Output the (X, Y) coordinate of the center of the cell containing the given text.  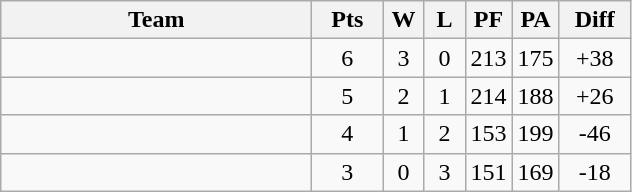
153 (488, 134)
Diff (594, 20)
-46 (594, 134)
4 (348, 134)
W (404, 20)
Team (156, 20)
PA (536, 20)
-18 (594, 172)
6 (348, 58)
199 (536, 134)
Pts (348, 20)
188 (536, 96)
213 (488, 58)
PF (488, 20)
L (444, 20)
151 (488, 172)
169 (536, 172)
5 (348, 96)
+38 (594, 58)
+26 (594, 96)
175 (536, 58)
214 (488, 96)
